Detect which cell encompasses the target text, then output its (X, Y) center coordinate. 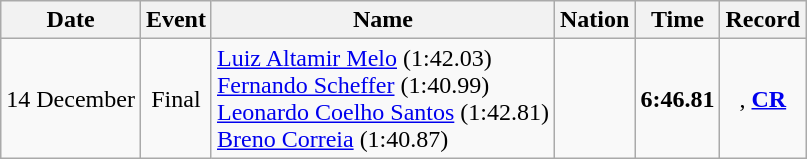
Date (71, 20)
14 December (71, 98)
6:46.81 (678, 98)
Nation (595, 20)
Name (382, 20)
Record (763, 20)
Final (176, 98)
Time (678, 20)
, CR (763, 98)
Luiz Altamir Melo (1:42.03)Fernando Scheffer (1:40.99)Leonardo Coelho Santos (1:42.81)Breno Correia (1:40.87) (382, 98)
Event (176, 20)
